Extract the [X, Y] coordinate from the center of the cell holding the provided text.  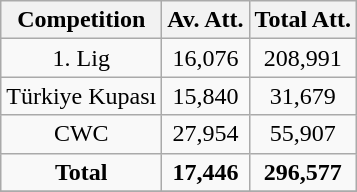
55,907 [303, 134]
16,076 [206, 58]
1. Lig [82, 58]
31,679 [303, 96]
17,446 [206, 172]
15,840 [206, 96]
27,954 [206, 134]
Competition [82, 20]
CWC [82, 134]
Total Att. [303, 20]
296,577 [303, 172]
208,991 [303, 58]
Total [82, 172]
Av. Att. [206, 20]
Türkiye Kupası [82, 96]
